Output the (x, y) coordinate of the center of the cell containing the given text.  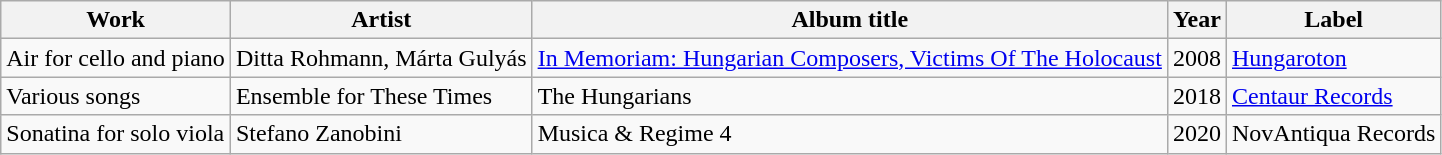
Air for cello and piano (116, 58)
Centaur Records (1333, 96)
NovAntiqua Records (1333, 134)
The Hungarians (850, 96)
Stefano Zanobini (381, 134)
Artist (381, 20)
Ensemble for These Times (381, 96)
Ditta Rohmann, Márta Gulyás (381, 58)
In Memoriam: Hungarian Composers, Victims Of The Holocaust (850, 58)
Year (1196, 20)
Work (116, 20)
Label (1333, 20)
Various songs (116, 96)
2008 (1196, 58)
2018 (1196, 96)
Musica & Regime 4 (850, 134)
Sonatina for solo viola (116, 134)
2020 (1196, 134)
Hungaroton (1333, 58)
Album title (850, 20)
